Find where the given text appears and provide that cell's center as (x, y) coordinate. 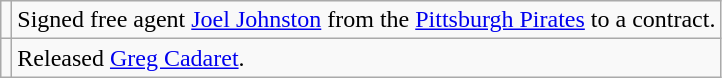
Released Greg Cadaret. (366, 58)
Signed free agent Joel Johnston from the Pittsburgh Pirates to a contract. (366, 20)
